Return (x, y) of the center of cell containing provided text 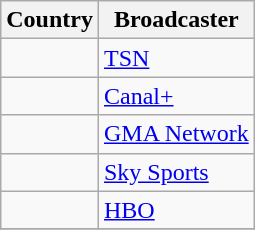
Country (50, 20)
Broadcaster (176, 20)
TSN (176, 58)
Canal+ (176, 96)
GMA Network (176, 134)
Sky Sports (176, 172)
HBO (176, 210)
